Extract the [X, Y] coordinate from the center of the cell holding the provided text.  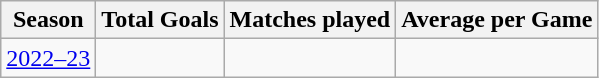
Season [48, 20]
Matches played [310, 20]
Average per Game [497, 20]
2022–23 [48, 58]
Total Goals [160, 20]
